Return the (X, Y) coordinate for the center point of the cell that contains the specified text.  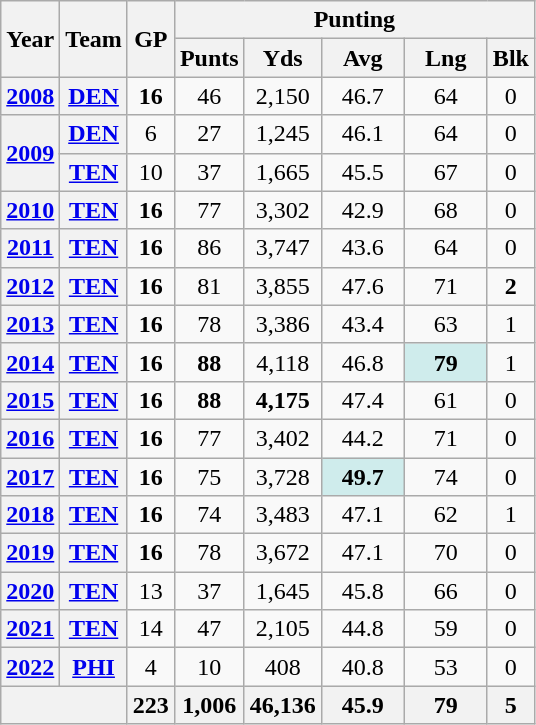
1,645 (282, 591)
13 (150, 591)
47.4 (362, 400)
67 (446, 172)
70 (446, 553)
Year (30, 39)
Punts (209, 58)
2009 (30, 153)
Lng (446, 58)
45.5 (362, 172)
Yds (282, 58)
6 (150, 134)
Team (94, 39)
2020 (30, 591)
2014 (30, 362)
408 (282, 667)
2016 (30, 438)
2021 (30, 629)
53 (446, 667)
42.9 (362, 210)
2015 (30, 400)
44.2 (362, 438)
2008 (30, 96)
2013 (30, 324)
2011 (30, 248)
43.4 (362, 324)
2019 (30, 553)
62 (446, 515)
44.8 (362, 629)
3,747 (282, 248)
GP (150, 39)
4,175 (282, 400)
4,118 (282, 362)
2012 (30, 286)
3,855 (282, 286)
3,402 (282, 438)
46.8 (362, 362)
2022 (30, 667)
2 (510, 286)
49.7 (362, 477)
2,150 (282, 96)
59 (446, 629)
86 (209, 248)
PHI (94, 667)
2,105 (282, 629)
47.6 (362, 286)
3,302 (282, 210)
66 (446, 591)
45.9 (362, 705)
46.7 (362, 96)
3,672 (282, 553)
27 (209, 134)
40.8 (362, 667)
Punting (354, 20)
Avg (362, 58)
2018 (30, 515)
3,483 (282, 515)
2010 (30, 210)
43.6 (362, 248)
3,728 (282, 477)
61 (446, 400)
46 (209, 96)
47 (209, 629)
1,006 (209, 705)
63 (446, 324)
223 (150, 705)
4 (150, 667)
5 (510, 705)
2017 (30, 477)
1,665 (282, 172)
46.1 (362, 134)
75 (209, 477)
3,386 (282, 324)
1,245 (282, 134)
46,136 (282, 705)
81 (209, 286)
14 (150, 629)
68 (446, 210)
45.8 (362, 591)
Blk (510, 58)
